Capture the cell that displays the provided text and extract its (x, y) central coordinate. 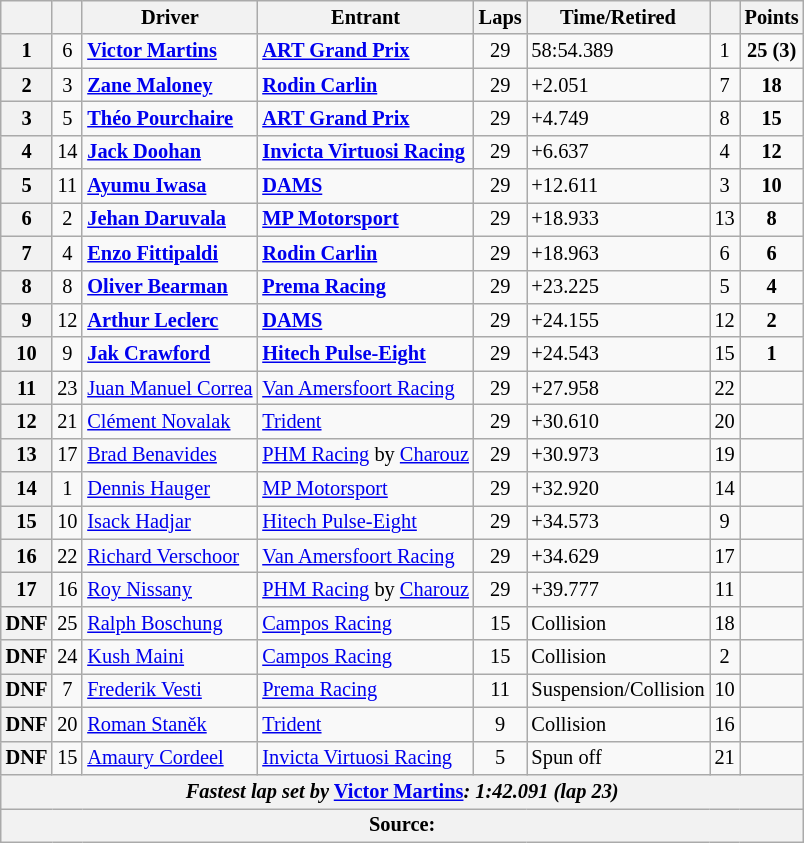
Points (772, 17)
+30.973 (618, 455)
Jehan Daruvala (170, 219)
Richard Verschoor (170, 556)
Ayumu Iwasa (170, 186)
Laps (500, 17)
Roy Nissany (170, 589)
+2.051 (618, 85)
Time/Retired (618, 17)
Zane Maloney (170, 85)
+34.629 (618, 556)
Source: (402, 825)
Driver (170, 17)
Juan Manuel Correa (170, 388)
+24.155 (618, 320)
+12.611 (618, 186)
Kush Maini (170, 657)
Oliver Bearman (170, 287)
+39.777 (618, 589)
+4.749 (618, 118)
+6.637 (618, 152)
Victor Martins (170, 51)
+23.225 (618, 287)
+18.963 (618, 253)
Dennis Hauger (170, 489)
+27.958 (618, 388)
+34.573 (618, 522)
Amaury Cordeel (170, 758)
19 (725, 455)
Entrant (365, 17)
+18.933 (618, 219)
25 (3) (772, 51)
Brad Benavides (170, 455)
25 (67, 623)
Frederik Vesti (170, 690)
58:54.389 (618, 51)
+32.920 (618, 489)
Enzo Fittipaldi (170, 253)
23 (67, 388)
Théo Pourchaire (170, 118)
Jack Doohan (170, 152)
Jak Crawford (170, 354)
Ralph Boschung (170, 623)
+24.543 (618, 354)
Roman Staněk (170, 724)
Fastest lap set by Victor Martins: 1:42.091 (lap 23) (402, 791)
Clément Novalak (170, 421)
24 (67, 657)
+30.610 (618, 421)
Arthur Leclerc (170, 320)
Suspension/Collision (618, 690)
Spun off (618, 758)
Isack Hadjar (170, 522)
